Scan for the cell matching the given text and deliver its (x, y) coordinate at center. 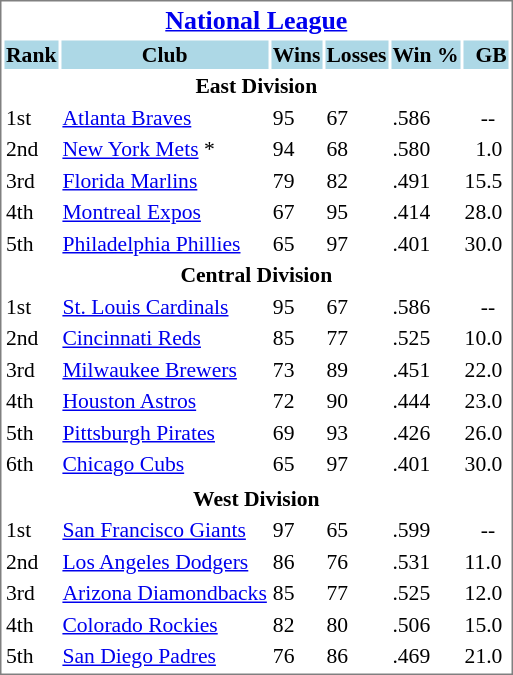
St. Louis Cardinals (164, 306)
Losses (356, 54)
.531 (426, 562)
San Diego Padres (164, 656)
.451 (426, 370)
.506 (426, 624)
90 (356, 401)
West Division (256, 498)
6th (30, 464)
89 (356, 370)
Atlanta Braves (164, 118)
Win % (426, 54)
Rank (30, 54)
.426 (426, 432)
.414 (426, 212)
Central Division (256, 275)
.491 (426, 180)
Colorado Rockies (164, 624)
Pittsburgh Pirates (164, 432)
68 (356, 149)
69 (296, 432)
Club (164, 54)
Florida Marlins (164, 180)
79 (296, 180)
1.0 (486, 149)
.580 (426, 149)
San Francisco Giants (164, 530)
73 (296, 370)
22.0 (486, 370)
Houston Astros (164, 401)
12.0 (486, 593)
80 (356, 624)
Philadelphia Phillies (164, 244)
26.0 (486, 432)
New York Mets * (164, 149)
.599 (426, 530)
National League (256, 20)
72 (296, 401)
East Division (256, 86)
Montreal Expos (164, 212)
23.0 (486, 401)
15.0 (486, 624)
Cincinnati Reds (164, 338)
11.0 (486, 562)
Arizona Diamondbacks (164, 593)
21.0 (486, 656)
Chicago Cubs (164, 464)
Wins (296, 54)
93 (356, 432)
15.5 (486, 180)
Los Angeles Dodgers (164, 562)
94 (296, 149)
GB (486, 54)
28.0 (486, 212)
Milwaukee Brewers (164, 370)
.444 (426, 401)
10.0 (486, 338)
.469 (426, 656)
